Return the (x, y) coordinate for the center point of the cell that contains the specified text.  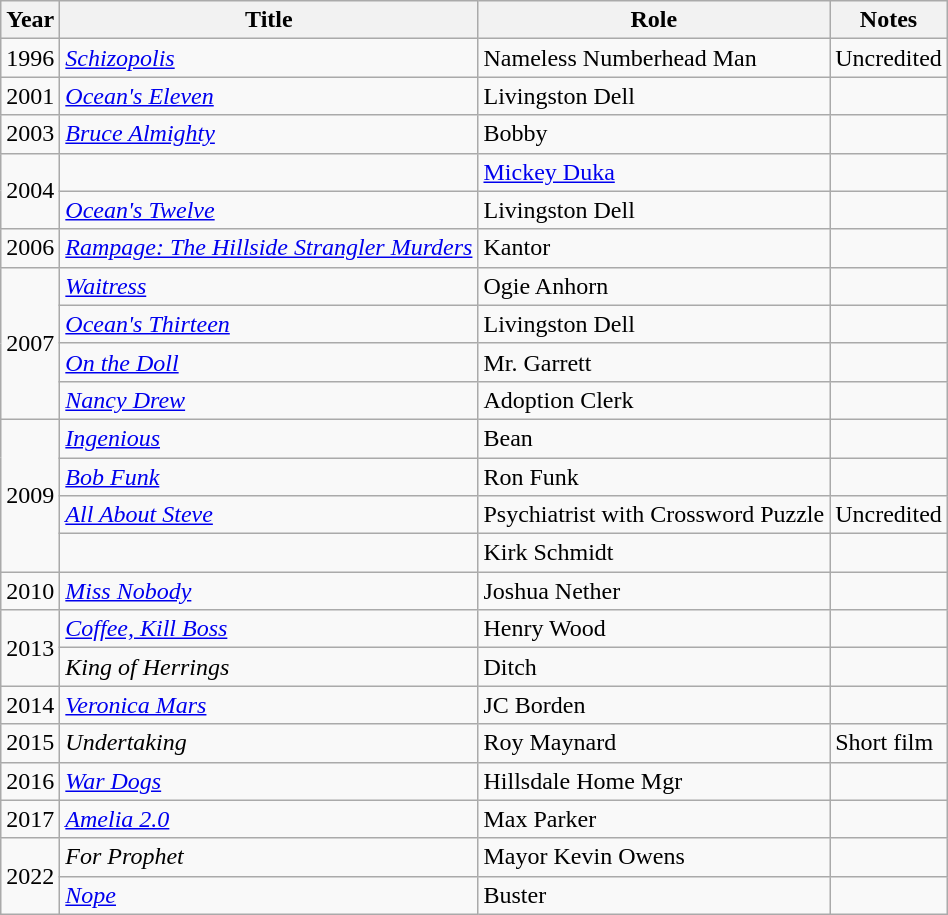
JC Borden (654, 705)
Bruce Almighty (269, 134)
2022 (30, 876)
Title (269, 20)
Ingenious (269, 438)
2007 (30, 343)
Ocean's Twelve (269, 210)
Amelia 2.0 (269, 819)
2014 (30, 705)
Role (654, 20)
Bob Funk (269, 477)
Adoption Clerk (654, 400)
2003 (30, 134)
Short film (889, 743)
Waitress (269, 286)
All About Steve (269, 515)
Nancy Drew (269, 400)
Rampage: The Hillside Strangler Murders (269, 248)
2009 (30, 495)
2016 (30, 781)
Joshua Nether (654, 591)
On the Doll (269, 362)
Veronica Mars (269, 705)
2010 (30, 591)
Mayor Kevin Owens (654, 857)
Coffee, Kill Boss (269, 629)
Mr. Garrett (654, 362)
Ditch (654, 667)
Undertaking (269, 743)
Ocean's Eleven (269, 96)
Roy Maynard (654, 743)
2006 (30, 248)
King of Herrings (269, 667)
Hillsdale Home Mgr (654, 781)
Mickey Duka (654, 172)
Buster (654, 895)
Miss Nobody (269, 591)
2001 (30, 96)
War Dogs (269, 781)
For Prophet (269, 857)
Psychiatrist with Crossword Puzzle (654, 515)
2015 (30, 743)
2017 (30, 819)
Notes (889, 20)
Bobby (654, 134)
Henry Wood (654, 629)
2013 (30, 648)
Kirk Schmidt (654, 553)
Nameless Numberhead Man (654, 58)
2004 (30, 191)
Schizopolis (269, 58)
Ocean's Thirteen (269, 324)
Ogie Anhorn (654, 286)
Ron Funk (654, 477)
Bean (654, 438)
1996 (30, 58)
Year (30, 20)
Kantor (654, 248)
Max Parker (654, 819)
Nope (269, 895)
